Return [X, Y] of the center of cell containing provided text 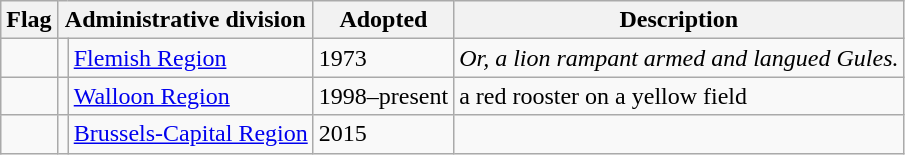
2015 [383, 134]
Flag [29, 20]
Administrative division [185, 20]
a red rooster on a yellow field [679, 96]
Adopted [383, 20]
Brussels-Capital Region [190, 134]
Or, a lion rampant armed and langued Gules. [679, 58]
Flemish Region [190, 58]
1973 [383, 58]
1998–present [383, 96]
Walloon Region [190, 96]
Description [679, 20]
